Return [x, y] of the center of cell containing provided text 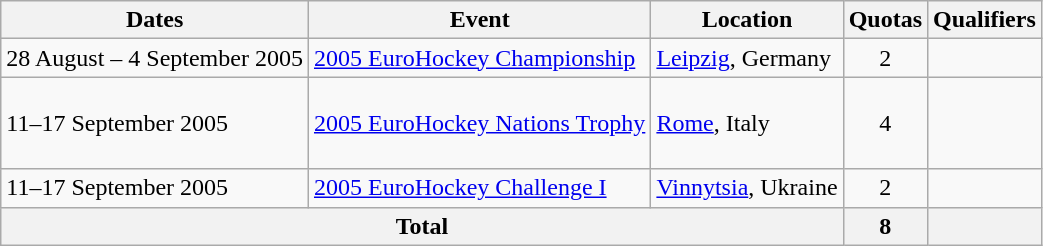
Quotas [885, 20]
Dates [155, 20]
2005 EuroHockey Championship [479, 58]
2005 EuroHockey Challenge I [479, 188]
Total [422, 226]
Location [747, 20]
Vinnytsia, Ukraine [747, 188]
4 [885, 123]
Rome, Italy [747, 123]
Event [479, 20]
Leipzig, Germany [747, 58]
8 [885, 226]
2005 EuroHockey Nations Trophy [479, 123]
28 August – 4 September 2005 [155, 58]
Qualifiers [985, 20]
